Provide the [x, y] coordinate of the cell's center where the given text is located.  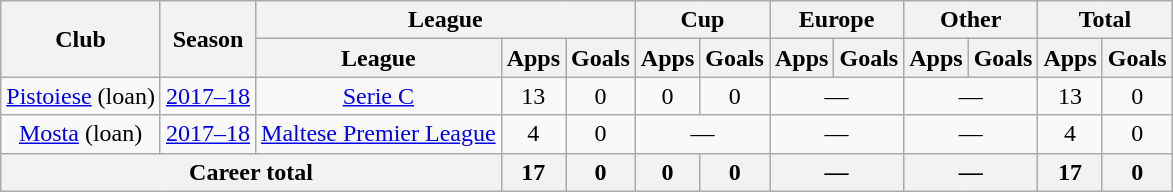
Total [1105, 20]
Europe [837, 20]
Maltese Premier League [379, 134]
Season [208, 39]
Club [81, 39]
Other [971, 20]
Serie C [379, 96]
Career total [251, 172]
Mosta (loan) [81, 134]
Cup [702, 20]
Pistoiese (loan) [81, 96]
